Capture the cell that displays the provided text and extract its (X, Y) central coordinate. 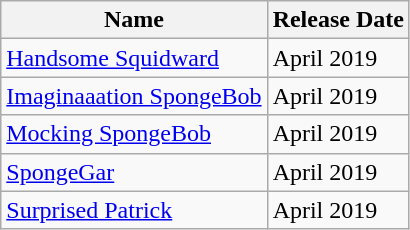
Release Date (338, 20)
SpongeGar (134, 172)
Imaginaaation SpongeBob (134, 96)
Name (134, 20)
Surprised Patrick (134, 210)
Mocking SpongeBob (134, 134)
Handsome Squidward (134, 58)
